Find where the given text appears and provide that cell's center as [X, Y] coordinate. 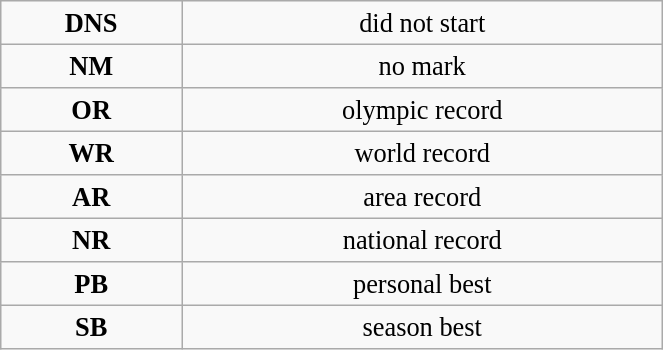
OR [92, 109]
did not start [422, 22]
area record [422, 197]
national record [422, 240]
SB [92, 327]
season best [422, 327]
AR [92, 197]
NM [92, 66]
olympic record [422, 109]
personal best [422, 284]
NR [92, 240]
world record [422, 153]
PB [92, 284]
DNS [92, 22]
WR [92, 153]
no mark [422, 66]
